Identify which cell holds the provided text, then report its [x, y] central coordinate. 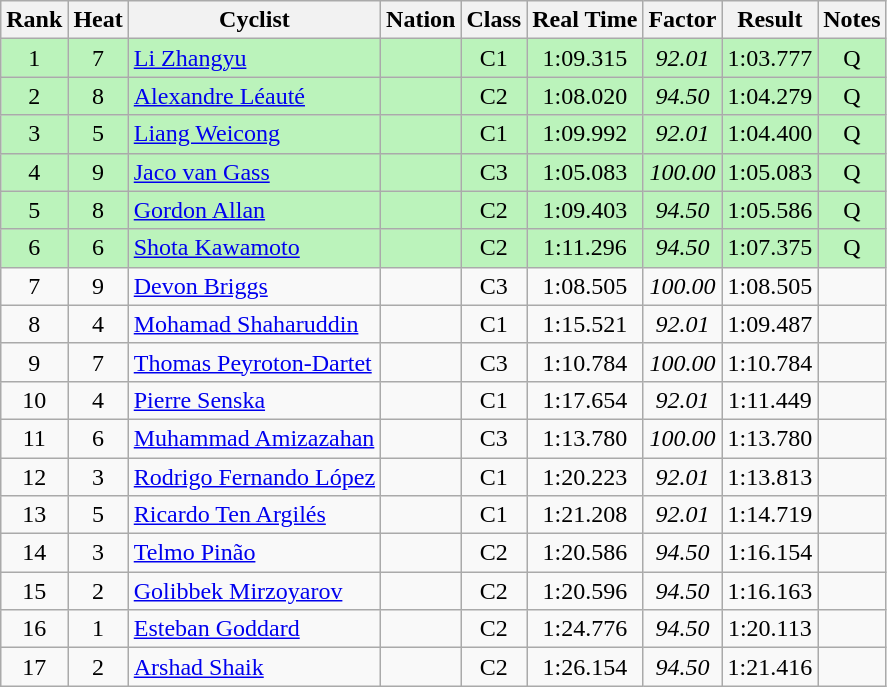
Result [770, 20]
1:16.154 [770, 553]
Telmo Pinão [254, 553]
1:13.813 [770, 477]
Alexandre Léauté [254, 96]
Liang Weicong [254, 134]
14 [34, 553]
1:14.719 [770, 515]
1:15.521 [585, 324]
Notes [852, 20]
17 [34, 667]
1:09.487 [770, 324]
1:16.163 [770, 591]
Golibbek Mirzoyarov [254, 591]
1:24.776 [585, 629]
1:20.113 [770, 629]
Cyclist [254, 20]
11 [34, 438]
1:20.586 [585, 553]
Jaco van Gass [254, 172]
1:11.449 [770, 400]
1:11.296 [585, 248]
Pierre Senska [254, 400]
1:05.586 [770, 210]
Heat [98, 20]
13 [34, 515]
1:08.020 [585, 96]
1:09.992 [585, 134]
1:09.403 [585, 210]
1:07.375 [770, 248]
15 [34, 591]
Ricardo Ten Argilés [254, 515]
1:20.596 [585, 591]
Factor [682, 20]
Real Time [585, 20]
1:17.654 [585, 400]
Shota Kawamoto [254, 248]
10 [34, 400]
Devon Briggs [254, 286]
Arshad Shaik [254, 667]
1:21.416 [770, 667]
1:09.315 [585, 58]
Muhammad Amizazahan [254, 438]
12 [34, 477]
Rank [34, 20]
1:04.279 [770, 96]
Nation [421, 20]
Mohamad Shaharuddin [254, 324]
1:20.223 [585, 477]
Class [494, 20]
1:21.208 [585, 515]
Gordon Allan [254, 210]
Rodrigo Fernando López [254, 477]
1:03.777 [770, 58]
1:26.154 [585, 667]
16 [34, 629]
Thomas Peyroton-Dartet [254, 362]
1:04.400 [770, 134]
Esteban Goddard [254, 629]
Li Zhangyu [254, 58]
